Identify which cell holds the provided text, then report its (x, y) central coordinate. 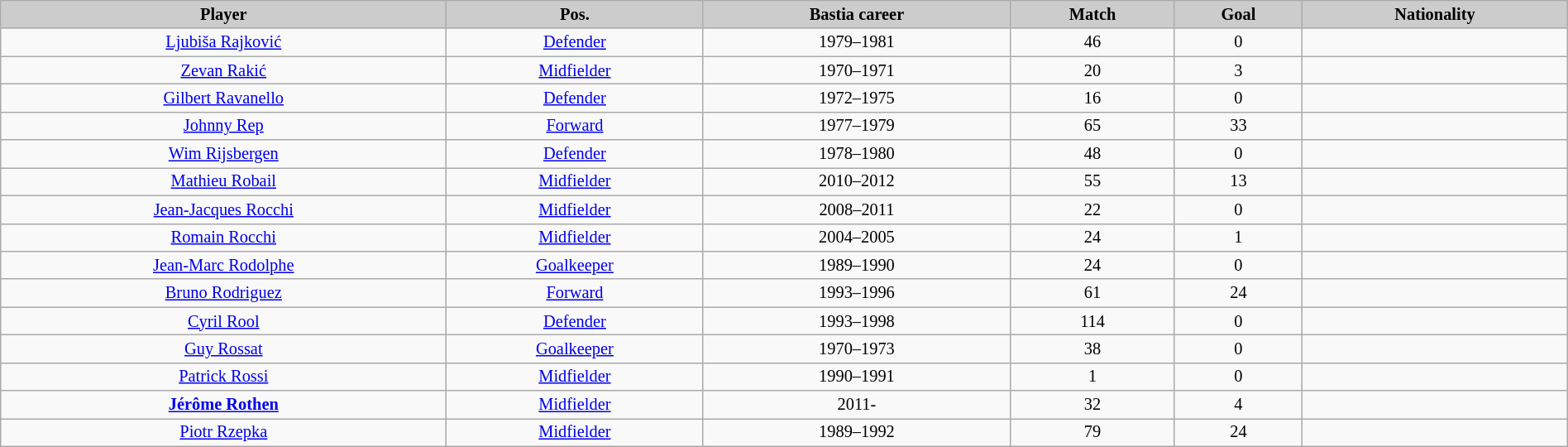
2010–2012 (857, 181)
16 (1092, 98)
3 (1238, 70)
Ljubiša Rajković (223, 42)
Romain Rocchi (223, 238)
Jérôme Rothen (223, 405)
1978–1980 (857, 154)
1979–1981 (857, 42)
Nationality (1436, 14)
79 (1092, 432)
1989–1992 (857, 432)
Johnny Rep (223, 126)
Jean-Jacques Rocchi (223, 209)
1972–1975 (857, 98)
Gilbert Ravanello (223, 98)
33 (1238, 126)
Bruno Rodriguez (223, 293)
114 (1092, 321)
65 (1092, 126)
1989–1990 (857, 265)
Goal (1238, 14)
1977–1979 (857, 126)
Player (223, 14)
Wim Rijsbergen (223, 154)
Jean-Marc Rodolphe (223, 265)
Zevan Rakić (223, 70)
46 (1092, 42)
48 (1092, 154)
1970–1971 (857, 70)
Piotr Rzepka (223, 432)
Guy Rossat (223, 348)
20 (1092, 70)
4 (1238, 405)
Mathieu Robail (223, 181)
1993–1996 (857, 293)
61 (1092, 293)
32 (1092, 405)
Match (1092, 14)
1970–1973 (857, 348)
2011- (857, 405)
38 (1092, 348)
2004–2005 (857, 238)
22 (1092, 209)
Bastia career (857, 14)
Pos. (575, 14)
55 (1092, 181)
1993–1998 (857, 321)
1990–1991 (857, 377)
13 (1238, 181)
Cyril Rool (223, 321)
Patrick Rossi (223, 377)
2008–2011 (857, 209)
